Scan for the cell matching the given text and deliver its [x, y] coordinate at center. 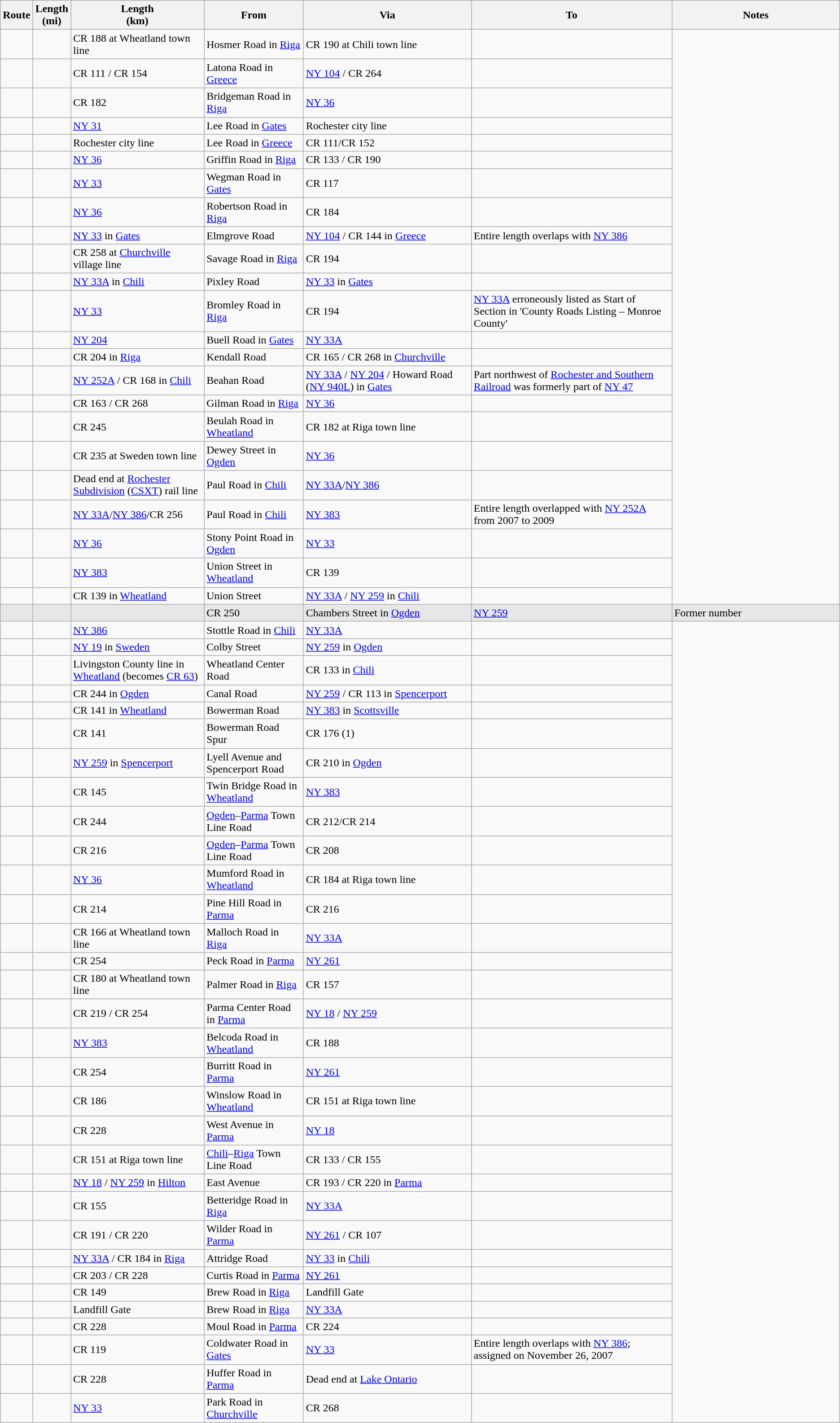
Elmgrove Road [254, 235]
CR 133 in Chili [387, 670]
Bromley Road in Riga [254, 311]
Wheatland Center Road [254, 670]
NY 33A / CR 184 in Riga [137, 1258]
CR 188 [387, 1042]
CR 145 [137, 792]
NY 259 [572, 613]
Savage Road in Riga [254, 259]
CR 235 at Sweden town line [137, 456]
CR 119 [137, 1349]
CR 203 / CR 228 [137, 1275]
Length(km) [137, 15]
CR 208 [387, 850]
West Avenue in Parma [254, 1130]
CR 157 [387, 984]
Pixley Road [254, 281]
CR 244 [137, 821]
Palmer Road in Riga [254, 984]
Robertson Road in Riga [254, 212]
Route [17, 15]
Chili–Riga Town Line Road [254, 1160]
Canal Road [254, 694]
CR 149 [137, 1292]
CR 244 in Ogden [137, 694]
NY 33A / NY 204 / Howard Road (NY 940L) in Gates [387, 381]
CR 214 [137, 909]
Betteridge Road in Riga [254, 1206]
CR 133 / CR 155 [387, 1160]
CR 219 / CR 254 [137, 1014]
Length(mi) [52, 15]
Curtis Road in Parma [254, 1275]
CR 210 in Ogden [387, 763]
NY 104 / CR 144 in Greece [387, 235]
Colby Street [254, 647]
Via [387, 15]
NY 386 [137, 630]
Livingston County line in Wheatland (becomes CR 63) [137, 670]
Buell Road in Gates [254, 340]
Latona Road in Greece [254, 74]
CR 176 (1) [387, 733]
Union Street [254, 596]
Beulah Road in Wheatland [254, 426]
CR 111 / CR 154 [137, 74]
CR 184 [387, 212]
Mumford Road in Wheatland [254, 880]
Malloch Road in Riga [254, 938]
NY 33A/NY 386 [387, 485]
NY 259 in Spencerport [137, 763]
NY 104 / CR 264 [387, 74]
NY 252A / CR 168 in Chili [137, 381]
Twin Bridge Road in Wheatland [254, 792]
Hosmer Road in Riga [254, 44]
CR 155 [137, 1206]
Parma Center Road in Parma [254, 1014]
Wilder Road in Parma [254, 1235]
Former number [756, 613]
Griffin Road in Riga [254, 160]
Winslow Road in Wheatland [254, 1101]
NY 261 / CR 107 [387, 1235]
NY 33A/NY 386/CR 256 [137, 514]
CR 204 in Riga [137, 357]
Pine Hill Road in Parma [254, 909]
Union Street in Wheatland [254, 573]
Kendall Road [254, 357]
CR 165 / CR 268 in Churchville [387, 357]
Dewey Street in Ogden [254, 456]
CR 141 in Wheatland [137, 711]
CR 188 at Wheatland town line [137, 44]
CR 268 [387, 1408]
Peck Road in Parma [254, 961]
Entire length overlaps with NY 386 [572, 235]
CR 180 at Wheatland town line [137, 984]
Bowerman Road [254, 711]
To [572, 15]
NY 19 in Sweden [137, 647]
Stony Point Road in Ogden [254, 543]
Bridgeman Road in Riga [254, 102]
Lee Road in Greece [254, 143]
CR 139 [387, 573]
CR 166 at Wheatland town line [137, 938]
CR 133 / CR 190 [387, 160]
CR 186 [137, 1101]
Attridge Road [254, 1258]
NY 33A in Chili [137, 281]
CR 182 [137, 102]
CR 245 [137, 426]
CR 163 / CR 268 [137, 404]
CR 182 at Riga town line [387, 426]
Dead end at Lake Ontario [387, 1379]
NY 31 [137, 126]
Bowerman Road Spur [254, 733]
NY 383 in Scottsville [387, 711]
CR 111/CR 152 [387, 143]
Huffer Road in Parma [254, 1379]
NY 18 / NY 259 [387, 1014]
CR 184 at Riga town line [387, 880]
Beahan Road [254, 381]
Entire length overlapped with NY 252A from 2007 to 2009 [572, 514]
Stottle Road in Chili [254, 630]
Coldwater Road in Gates [254, 1349]
Chambers Street in Ogden [387, 613]
NY 33 in Chili [387, 1258]
CR 191 / CR 220 [137, 1235]
Belcoda Road in Wheatland [254, 1042]
CR 190 at Chili town line [387, 44]
NY 18 / NY 259 in Hilton [137, 1183]
CR 193 / CR 220 in Parma [387, 1183]
Moul Road in Parma [254, 1326]
Lee Road in Gates [254, 126]
NY 18 [387, 1130]
From [254, 15]
NY 33A erroneously listed as Start of Section in 'County Roads Listing – Monroe County' [572, 311]
Lyell Avenue and Spencerport Road [254, 763]
Burritt Road in Parma [254, 1072]
East Avenue [254, 1183]
Part northwest of Rochester and Southern Railroad was formerly part of NY 47 [572, 381]
Notes [756, 15]
Gilman Road in Riga [254, 404]
CR 212/CR 214 [387, 821]
CR 117 [387, 183]
CR 139 in Wheatland [137, 596]
Dead end at Rochester Subdivision (CSXT) rail line [137, 485]
NY 259 / CR 113 in Spencerport [387, 694]
Park Road in Churchville [254, 1408]
NY 33A / NY 259 in Chili [387, 596]
CR 250 [254, 613]
CR 141 [137, 733]
CR 258 at Churchville village line [137, 259]
CR 224 [387, 1326]
Entire length overlaps with NY 386; assigned on November 26, 2007 [572, 1349]
Wegman Road in Gates [254, 183]
NY 259 in Ogden [387, 647]
NY 204 [137, 340]
